Determine the [X, Y] coordinate at the center of the cell enclosing the given text.  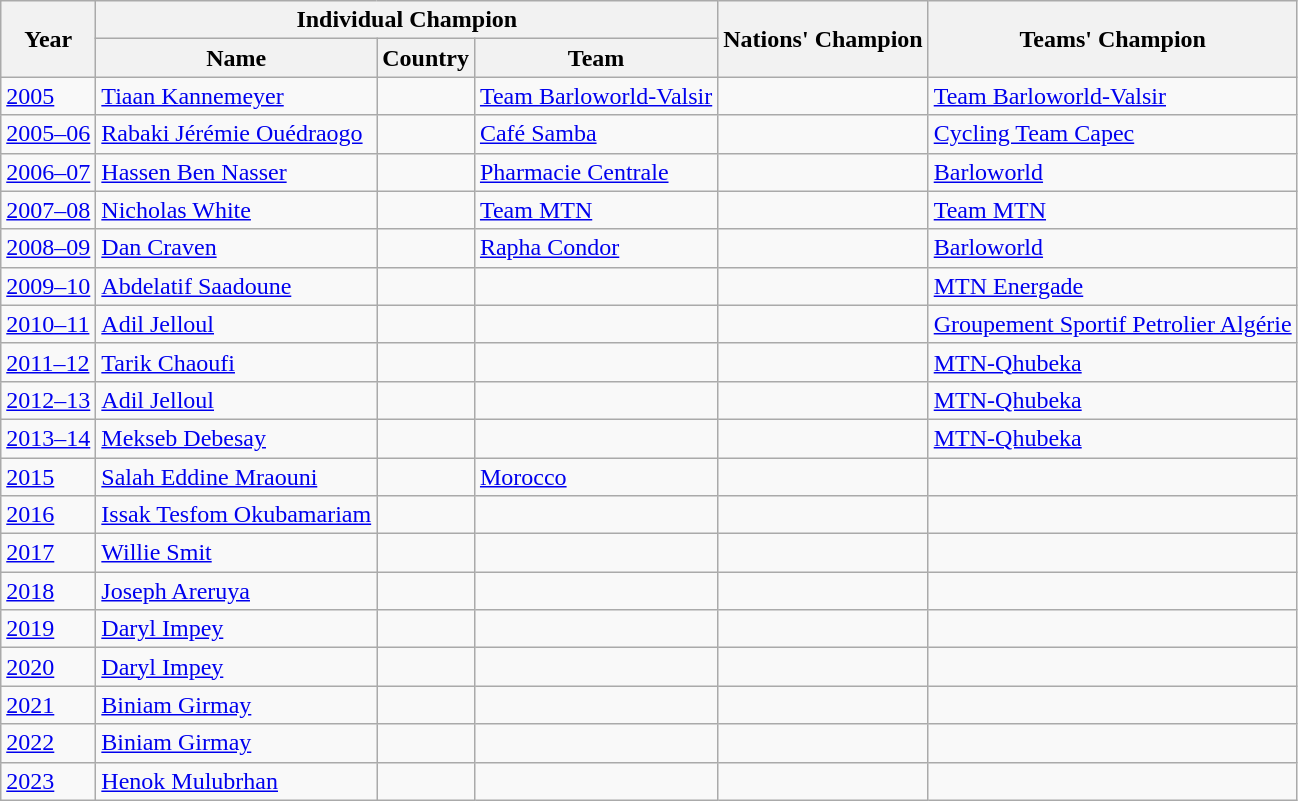
Individual Champion [407, 20]
Abdelatif Saadoune [236, 286]
MTN Energade [1112, 286]
2012–13 [48, 400]
2015 [48, 477]
Rapha Condor [596, 248]
2013–14 [48, 438]
2008–09 [48, 248]
Tarik Chaoufi [236, 362]
Year [48, 39]
Café Samba [596, 134]
2023 [48, 781]
2005 [48, 96]
2016 [48, 515]
2019 [48, 629]
Hassen Ben Nasser [236, 172]
2021 [48, 705]
Country [426, 58]
Team [596, 58]
Cycling Team Capec [1112, 134]
2007–08 [48, 210]
Henok Mulubrhan [236, 781]
2009–10 [48, 286]
2018 [48, 591]
Salah Eddine Mraouni [236, 477]
2010–11 [48, 324]
Teams' Champion [1112, 39]
Dan Craven [236, 248]
Issak Tesfom Okubamariam [236, 515]
2022 [48, 743]
2020 [48, 667]
Pharmacie Centrale [596, 172]
Mekseb Debesay [236, 438]
Name [236, 58]
Tiaan Kannemeyer [236, 96]
2017 [48, 553]
2005–06 [48, 134]
2006–07 [48, 172]
Joseph Areruya [236, 591]
Nations' Champion [823, 39]
Nicholas White [236, 210]
Willie Smit [236, 553]
Rabaki Jérémie Ouédraogo [236, 134]
Morocco [596, 477]
2011–12 [48, 362]
Groupement Sportif Petrolier Algérie [1112, 324]
